Locate the cell with the specified text and output its (X, Y) center coordinate. 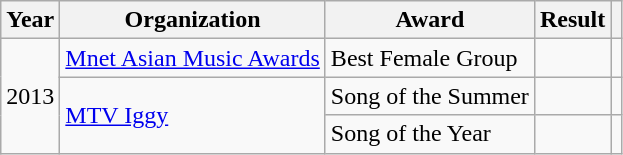
2013 (30, 96)
Organization (193, 20)
Award (430, 20)
Year (30, 20)
Mnet Asian Music Awards (193, 58)
Best Female Group (430, 58)
Song of the Summer (430, 96)
MTV Iggy (193, 115)
Song of the Year (430, 134)
Result (572, 20)
